Locate the cell with the specified text and output its [X, Y] center coordinate. 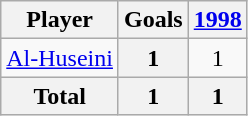
Player [60, 20]
Al-Huseini [60, 58]
1998 [218, 20]
Total [60, 96]
Goals [153, 20]
